Search for the cell housing the specified text and yield its [X, Y] center coordinate. 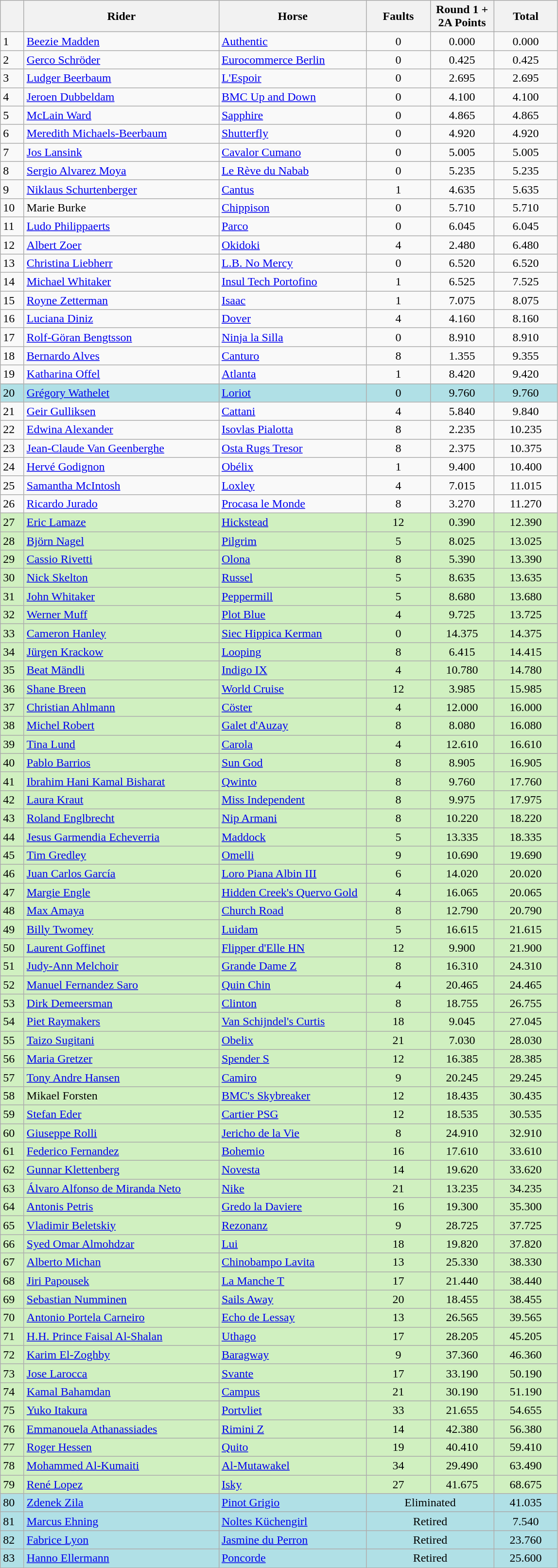
16.080 [526, 726]
25.330 [462, 1262]
Horse [293, 17]
35.300 [526, 1207]
World Cruise [293, 689]
7 [13, 152]
29 [13, 559]
Piet Raymakers [122, 1022]
16.000 [526, 707]
Le Rève du Nabab [293, 171]
27.045 [526, 1022]
Uthago [293, 1336]
McLain Ward [122, 115]
Fabrice Lyon [122, 1540]
6.525 [462, 282]
5.840 [462, 411]
Roger Hessen [122, 1447]
8.025 [462, 541]
Obelix [293, 1040]
21.440 [462, 1281]
63.490 [526, 1466]
19.690 [526, 855]
9.420 [526, 374]
Michael Whitaker [122, 282]
22 [13, 430]
79 [13, 1484]
Edwina Alexander [122, 430]
Hidden Creek's Quervo Gold [293, 892]
18.435 [462, 1096]
18.455 [462, 1299]
Beat Mändli [122, 670]
Hickstead [293, 522]
43 [13, 818]
13.390 [526, 559]
75 [13, 1410]
Okidoki [293, 244]
42 [13, 800]
Jose Larocca [122, 1373]
9.840 [526, 411]
24.465 [526, 985]
Grande Dame Z [293, 966]
Alberto Michan [122, 1262]
Federico Fernandez [122, 1151]
Hervé Godignon [122, 467]
8.420 [462, 374]
Ludo Philippaerts [122, 226]
38.455 [526, 1299]
9.725 [462, 615]
Gredo la Daviere [293, 1207]
14.415 [526, 652]
Round 1 + 2A Points [462, 17]
28.725 [462, 1225]
Christian Ahlmann [122, 707]
Portvliet [293, 1410]
11.270 [526, 504]
60 [13, 1133]
21.900 [526, 948]
Dirk Demeersman [122, 1003]
Sails Away [293, 1299]
30.190 [462, 1392]
Parco [293, 226]
38 [13, 726]
Eurocommerce Berlin [293, 60]
Echo de Lessay [293, 1318]
Eliminated [430, 1503]
Royne Zetterman [122, 300]
11.015 [526, 485]
68.675 [526, 1484]
7.015 [462, 485]
Authentic [293, 41]
35 [13, 670]
7.525 [526, 282]
Total [526, 17]
Vladimir Beletskiy [122, 1225]
50.190 [526, 1373]
24.310 [526, 966]
37 [13, 707]
Isaac [293, 300]
Russel [293, 578]
56.380 [526, 1429]
Siec Hippica Kerman [293, 633]
Noltes Küchengirl [293, 1521]
Laura Kraut [122, 800]
Poncorde [293, 1558]
Juan Carlos García [122, 874]
1.355 [462, 356]
Van Schijndel's Curtis [293, 1022]
Pinot Grigio [293, 1503]
Loxley [293, 485]
41.675 [462, 1484]
8.635 [462, 578]
Meredith Michaels-Beerbaum [122, 134]
6.480 [526, 244]
Camiro [293, 1077]
Rider [122, 17]
39 [13, 744]
52 [13, 985]
11 [13, 226]
8.680 [462, 596]
Christina Liebherr [122, 263]
23 [13, 448]
Samantha McIntosh [122, 485]
10.690 [462, 855]
Omelli [293, 855]
29.245 [526, 1077]
Cartier PSG [293, 1114]
Nike [293, 1188]
16.615 [462, 929]
70 [13, 1318]
Billy Twomey [122, 929]
7.075 [462, 300]
15.985 [526, 689]
Luidam [293, 929]
Taizo Sugitani [122, 1040]
25.600 [526, 1558]
3 [13, 78]
8.905 [462, 763]
Maria Gretzer [122, 1059]
13.725 [526, 615]
45.205 [526, 1336]
44 [13, 836]
La Manche T [293, 1281]
Canturo [293, 356]
Maddock [293, 836]
Rezonanz [293, 1225]
Álvaro Alfonso de Miranda Neto [122, 1188]
Olona [293, 559]
74 [13, 1392]
Atlanta [293, 374]
9.900 [462, 948]
Cavalor Cumano [293, 152]
0.390 [462, 522]
Looping [293, 652]
28.205 [462, 1336]
17.610 [462, 1151]
3.985 [462, 689]
9.355 [526, 356]
19.620 [462, 1170]
Jericho de la Vie [293, 1133]
54.655 [526, 1410]
12.790 [462, 911]
Roland Englbrecht [122, 818]
14.020 [462, 874]
Carola [293, 744]
32 [13, 615]
54 [13, 1022]
73 [13, 1373]
29.490 [462, 1466]
Svante [293, 1373]
56 [13, 1059]
Shutterfly [293, 134]
Manuel Fernandez Saro [122, 985]
Quito [293, 1447]
3.270 [462, 504]
13.680 [526, 596]
9.400 [462, 467]
9.045 [462, 1022]
26.565 [462, 1318]
19.300 [462, 1207]
41 [13, 781]
37.820 [526, 1244]
10.780 [462, 670]
Nick Skelton [122, 578]
20.245 [462, 1077]
16.385 [462, 1059]
Grégory Wathelet [122, 393]
48 [13, 911]
Procasa le Monde [293, 504]
5.635 [526, 189]
Isovlas Pialotta [293, 430]
13.025 [526, 541]
21.615 [526, 929]
Indigo IX [293, 670]
Marie Burke [122, 208]
Niklaus Schurtenberger [122, 189]
Jesus Garmendia Echeverria [122, 836]
8.075 [526, 300]
Shane Breen [122, 689]
20.020 [526, 874]
Church Road [293, 911]
Mikael Forsten [122, 1096]
16.610 [526, 744]
Loriot [293, 393]
16.065 [462, 892]
55 [13, 1040]
9.975 [462, 800]
18.535 [462, 1114]
Qwinto [293, 781]
26 [13, 504]
80 [13, 1503]
16.310 [462, 966]
Gerco Schröder [122, 60]
8.160 [526, 319]
Galet d'Auzay [293, 726]
Bohemio [293, 1151]
53 [13, 1003]
61 [13, 1151]
Faults [399, 17]
Margie Engle [122, 892]
33.190 [462, 1373]
Jürgen Krackow [122, 652]
Quin Chin [293, 985]
13.635 [526, 578]
Pablo Barrios [122, 763]
Tim Gredley [122, 855]
Stefan Eder [122, 1114]
59 [13, 1114]
63 [13, 1188]
Cameron Hanley [122, 633]
Sapphire [293, 115]
Loro Piana Albin III [293, 874]
L'Espoir [293, 78]
Clinton [293, 1003]
Rimini Z [293, 1429]
28 [13, 541]
20.790 [526, 911]
12.000 [462, 707]
17.760 [526, 781]
Karim El-Zoghby [122, 1355]
47 [13, 892]
82 [13, 1540]
62 [13, 1170]
38.330 [526, 1262]
Lui [293, 1244]
10 [13, 208]
10.220 [462, 818]
Dover [293, 319]
28.030 [526, 1040]
16.905 [526, 763]
Tina Lund [122, 744]
4.160 [462, 319]
77 [13, 1447]
78 [13, 1466]
L.B. No Mercy [293, 263]
BMC Up and Down [293, 97]
65 [13, 1225]
68 [13, 1281]
2 [13, 60]
Jasmine du Perron [293, 1540]
Campus [293, 1392]
2.480 [462, 244]
Peppermill [293, 596]
83 [13, 1558]
Jean-Claude Van Geenberghe [122, 448]
Albert Zoer [122, 244]
Ricardo Jurado [122, 504]
17.975 [526, 800]
Zdenek Zila [122, 1503]
50 [13, 948]
10.235 [526, 430]
59.410 [526, 1447]
7.030 [462, 1040]
Sergio Alvarez Moya [122, 171]
2.375 [462, 448]
51 [13, 966]
30.435 [526, 1096]
32.910 [526, 1133]
40 [13, 763]
Giuseppe Rolli [122, 1133]
Tony Andre Hansen [122, 1077]
Max Amaya [122, 911]
76 [13, 1429]
41.035 [526, 1503]
67 [13, 1262]
81 [13, 1521]
Hanno Ellermann [122, 1558]
15 [13, 300]
Emmanouela Athanassiades [122, 1429]
Ninja la Silla [293, 337]
30 [13, 578]
Beezie Madden [122, 41]
7.540 [526, 1521]
13.335 [462, 836]
Ludger Beerbaum [122, 78]
Ibrahim Hani Kamal Bisharat [122, 781]
Laurent Goffinet [122, 948]
Al-Mutawakel [293, 1466]
12.390 [526, 522]
Jos Lansink [122, 152]
37.725 [526, 1225]
49 [13, 929]
Pilgrim [293, 541]
12.610 [462, 744]
46 [13, 874]
Cassio Rivetti [122, 559]
Yuko Itakura [122, 1410]
Werner Muff [122, 615]
30.535 [526, 1114]
71 [13, 1336]
6.415 [462, 652]
10.400 [526, 467]
46.360 [526, 1355]
18.755 [462, 1003]
21.655 [462, 1410]
Nip Armani [293, 818]
Osta Rugs Tresor [293, 448]
Marcus Ehning [122, 1521]
Judy-Ann Melchoir [122, 966]
8.080 [462, 726]
Geir Gulliksen [122, 411]
Obélix [293, 467]
Katharina Offel [122, 374]
57 [13, 1077]
Cöster [293, 707]
Plot Blue [293, 615]
Novesta [293, 1170]
Bernardo Alves [122, 356]
Chinobampo Lavita [293, 1262]
69 [13, 1299]
20.065 [526, 892]
Mohammed Al-Kumaiti [122, 1466]
Miss Independent [293, 800]
39.565 [526, 1318]
Rolf-Göran Bengtsson [122, 337]
Sebastian Numminen [122, 1299]
18.220 [526, 818]
10.375 [526, 448]
Chippison [293, 208]
26.755 [526, 1003]
24 [13, 467]
14.780 [526, 670]
20.465 [462, 985]
36 [13, 689]
64 [13, 1207]
Antonis Petris [122, 1207]
34.235 [526, 1188]
Flipper d'Elle HN [293, 948]
Sun God [293, 763]
25 [13, 485]
66 [13, 1244]
Insul Tech Portofino [293, 282]
45 [13, 855]
19.820 [462, 1244]
Jeroen Dubbeldam [122, 97]
18.335 [526, 836]
28.385 [526, 1059]
Eric Lamaze [122, 522]
38.440 [526, 1281]
42.380 [462, 1429]
Antonio Portela Carneiro [122, 1318]
Spender S [293, 1059]
58 [13, 1096]
24.910 [462, 1133]
Cattani [293, 411]
Gunnar Klettenberg [122, 1170]
Michel Robert [122, 726]
Syed Omar Almohdzar [122, 1244]
Isky [293, 1484]
2.235 [462, 430]
Luciana Diniz [122, 319]
John Whitaker [122, 596]
37.360 [462, 1355]
33.610 [526, 1151]
31 [13, 596]
4.635 [462, 189]
Baragway [293, 1355]
23.760 [526, 1540]
Kamal Bahamdan [122, 1392]
H.H. Prince Faisal Al-Shalan [122, 1336]
13.235 [462, 1188]
Cantus [293, 189]
Jiri Papousek [122, 1281]
33.620 [526, 1170]
René Lopez [122, 1484]
51.190 [526, 1392]
BMC's Skybreaker [293, 1096]
40.410 [462, 1447]
Björn Nagel [122, 541]
72 [13, 1355]
5.390 [462, 559]
